Pinpoint the cell where the given text exists, returning its (x, y) midpoint coordinate. 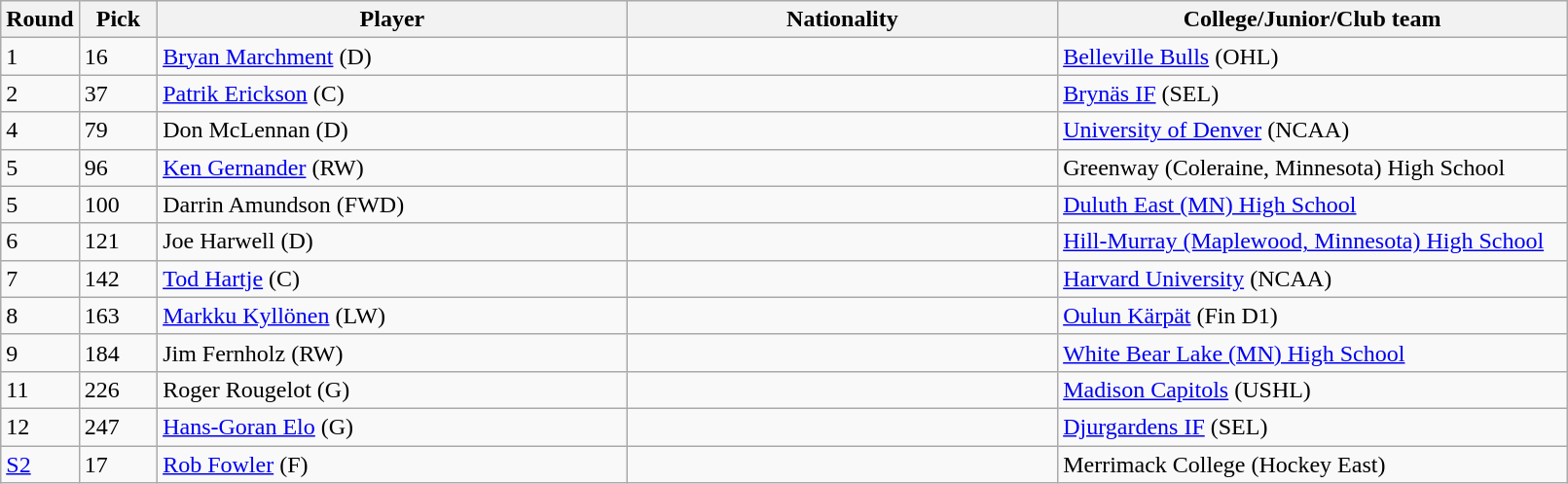
Merrimack College (Hockey East) (1312, 465)
163 (118, 316)
White Bear Lake (MN) High School (1312, 353)
Player (393, 19)
7 (40, 279)
37 (118, 93)
226 (118, 390)
S2 (40, 465)
17 (118, 465)
1 (40, 56)
Hans-Goran Elo (G) (393, 427)
Bryan Marchment (D) (393, 56)
247 (118, 427)
Hill-Murray (Maplewood, Minnesota) High School (1312, 242)
2 (40, 93)
Joe Harwell (D) (393, 242)
79 (118, 130)
Jim Fernholz (RW) (393, 353)
142 (118, 279)
6 (40, 242)
Tod Hartje (C) (393, 279)
Ken Gernander (RW) (393, 168)
College/Junior/Club team (1312, 19)
184 (118, 353)
Nationality (842, 19)
Patrik Erickson (C) (393, 93)
Don McLennan (D) (393, 130)
4 (40, 130)
Oulun Kärpät (Fin D1) (1312, 316)
Duluth East (MN) High School (1312, 205)
121 (118, 242)
100 (118, 205)
8 (40, 316)
Markku Kyllönen (LW) (393, 316)
11 (40, 390)
Belleville Bulls (OHL) (1312, 56)
Djurgardens IF (SEL) (1312, 427)
Roger Rougelot (G) (393, 390)
Harvard University (NCAA) (1312, 279)
12 (40, 427)
Darrin Amundson (FWD) (393, 205)
Madison Capitols (USHL) (1312, 390)
Round (40, 19)
Rob Fowler (F) (393, 465)
9 (40, 353)
96 (118, 168)
University of Denver (NCAA) (1312, 130)
Greenway (Coleraine, Minnesota) High School (1312, 168)
Brynäs IF (SEL) (1312, 93)
16 (118, 56)
Pick (118, 19)
